Scan for the cell matching the given text and deliver its (X, Y) coordinate at center. 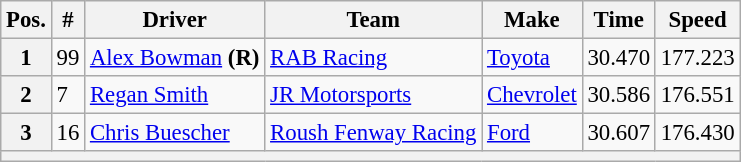
3 (26, 133)
Chris Buescher (175, 133)
Make (532, 20)
RAB Racing (374, 58)
Toyota (532, 58)
176.551 (698, 95)
30.470 (618, 58)
Pos. (26, 20)
JR Motorsports (374, 95)
Ford (532, 133)
# (68, 20)
Team (374, 20)
177.223 (698, 58)
30.586 (618, 95)
176.430 (698, 133)
30.607 (618, 133)
Regan Smith (175, 95)
Speed (698, 20)
16 (68, 133)
Chevrolet (532, 95)
1 (26, 58)
Alex Bowman (R) (175, 58)
2 (26, 95)
Driver (175, 20)
7 (68, 95)
Time (618, 20)
Roush Fenway Racing (374, 133)
99 (68, 58)
